Provide the [x, y] coordinate of the cell's center where the given text is located.  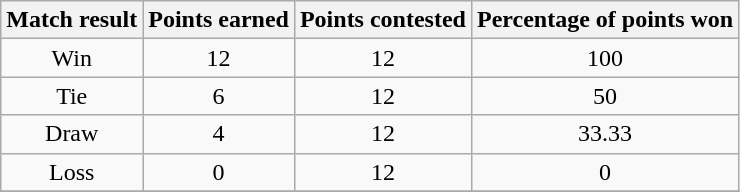
100 [604, 58]
33.33 [604, 134]
Points contested [382, 20]
4 [219, 134]
Tie [72, 96]
Loss [72, 172]
Draw [72, 134]
50 [604, 96]
Percentage of points won [604, 20]
6 [219, 96]
Match result [72, 20]
Win [72, 58]
Points earned [219, 20]
